Search for the cell housing the specified text and yield its [x, y] center coordinate. 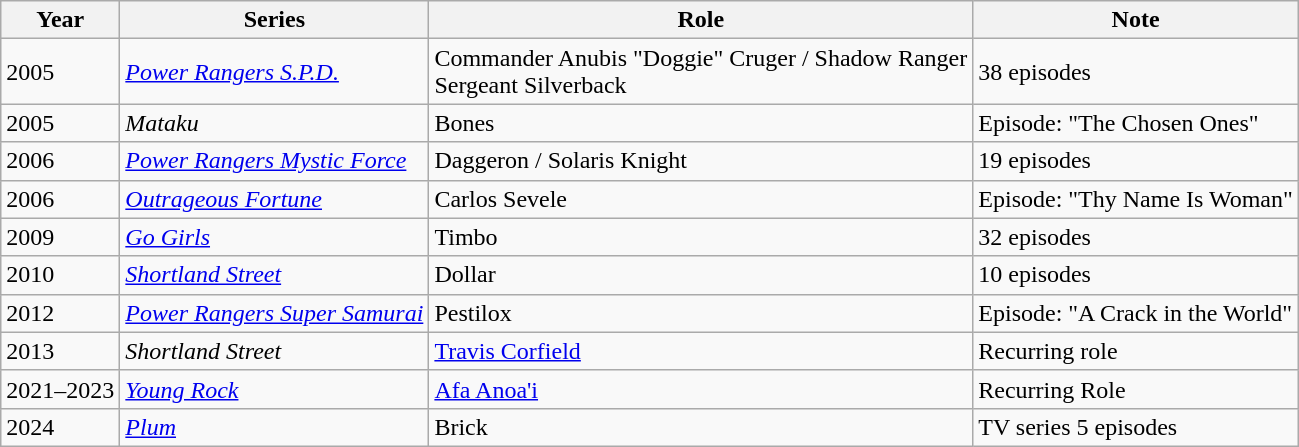
Outrageous Fortune [274, 199]
2021–2023 [60, 389]
Bones [701, 123]
2009 [60, 237]
Go Girls [274, 237]
Episode: "A Crack in the World" [1136, 313]
2010 [60, 275]
Power Rangers S.P.D. [274, 72]
19 episodes [1136, 161]
Afa Anoa'i [701, 389]
Commander Anubis "Doggie" Cruger / Shadow RangerSergeant Silverback [701, 72]
Year [60, 20]
Dollar [701, 275]
Mataku [274, 123]
Power Rangers Super Samurai [274, 313]
2012 [60, 313]
Daggeron / Solaris Knight [701, 161]
Pestilox [701, 313]
Carlos Sevele [701, 199]
Young Rock [274, 389]
Recurring Role [1136, 389]
10 episodes [1136, 275]
Power Rangers Mystic Force [274, 161]
Brick [701, 427]
38 episodes [1136, 72]
Timbo [701, 237]
Series [274, 20]
2024 [60, 427]
Note [1136, 20]
2013 [60, 351]
Plum [274, 427]
Role [701, 20]
Episode: "The Chosen Ones" [1136, 123]
32 episodes [1136, 237]
Episode: "Thy Name Is Woman" [1136, 199]
Recurring role [1136, 351]
Travis Corfield [701, 351]
TV series 5 episodes [1136, 427]
